Search for the cell housing the specified text and yield its (X, Y) center coordinate. 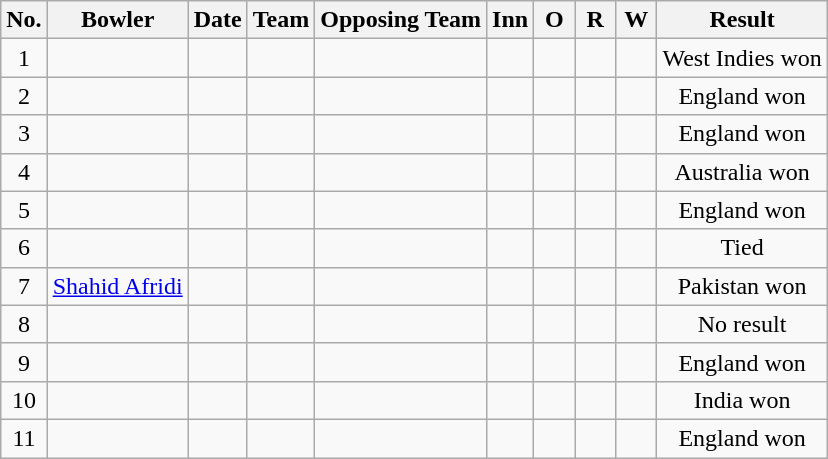
Tied (742, 248)
10 (24, 400)
No. (24, 20)
Australia won (742, 172)
11 (24, 438)
5 (24, 210)
4 (24, 172)
Team (281, 20)
Opposing Team (401, 20)
1 (24, 58)
8 (24, 324)
Pakistan won (742, 286)
R (596, 20)
No result (742, 324)
9 (24, 362)
6 (24, 248)
W (636, 20)
West Indies won (742, 58)
Bowler (118, 20)
Date (218, 20)
7 (24, 286)
3 (24, 134)
India won (742, 400)
2 (24, 96)
Inn (510, 20)
Result (742, 20)
Shahid Afridi (118, 286)
O (554, 20)
